Provide the (X, Y) coordinate of the cell's center where the given text is located.  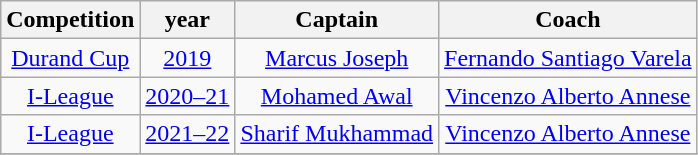
Fernando Santiago Varela (568, 58)
Durand Cup (70, 58)
2020–21 (188, 96)
Coach (568, 20)
Mohamed Awal (337, 96)
year (188, 20)
2019 (188, 58)
Competition (70, 20)
Marcus Joseph (337, 58)
Sharif Mukhammad (337, 134)
2021–22 (188, 134)
Captain (337, 20)
